Scan for the cell matching the given text and deliver its (X, Y) coordinate at center. 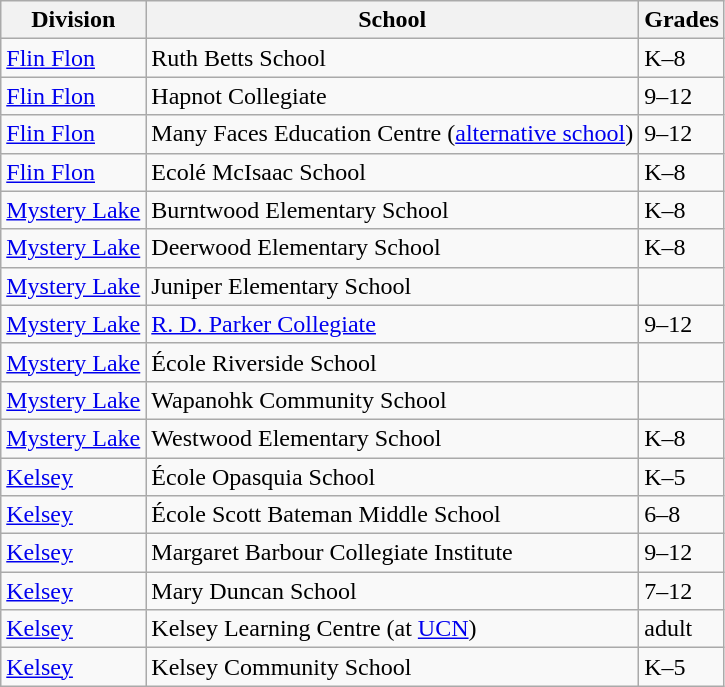
Hapnot Collegiate (392, 96)
School (392, 20)
Ruth Betts School (392, 58)
Deerwood Elementary School (392, 248)
Many Faces Education Centre (alternative school) (392, 134)
adult (682, 629)
Division (74, 20)
R. D. Parker Collegiate (392, 324)
Juniper Elementary School (392, 286)
Margaret Barbour Collegiate Institute (392, 553)
Kelsey Community School (392, 667)
Mary Duncan School (392, 591)
Ecolé McIsaac School (392, 172)
École Opasquia School (392, 477)
École Scott Bateman Middle School (392, 515)
7–12 (682, 591)
Burntwood Elementary School (392, 210)
Wapanohk Community School (392, 400)
6–8 (682, 515)
Kelsey Learning Centre (at UCN) (392, 629)
École Riverside School (392, 362)
Westwood Elementary School (392, 438)
Grades (682, 20)
